Pinpoint the cell where the given text exists, returning its (x, y) midpoint coordinate. 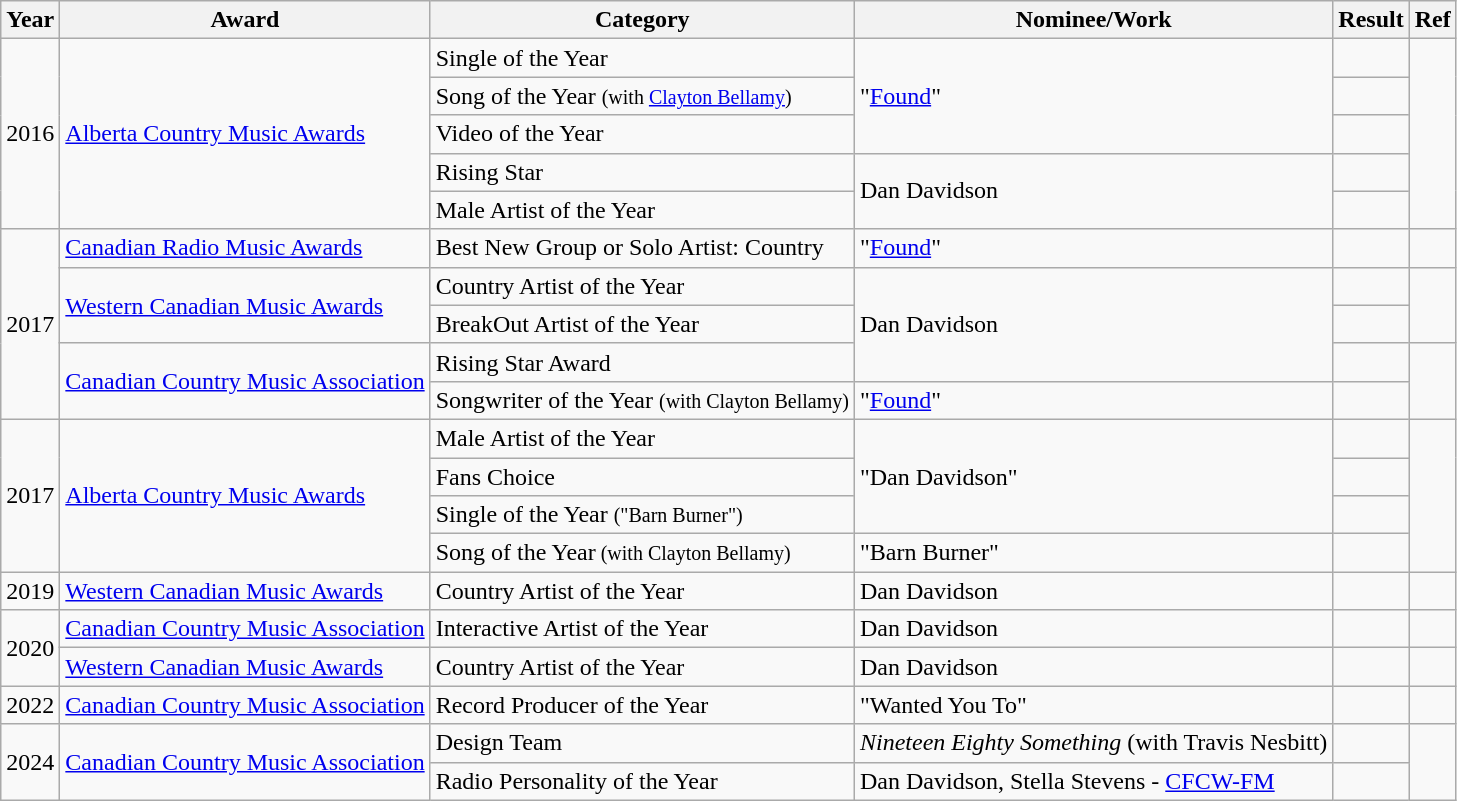
2022 (30, 705)
Dan Davidson, Stella Stevens - CFCW-FM (1093, 781)
Rising Star (642, 172)
Result (1371, 20)
Songwriter of the Year (with Clayton Bellamy) (642, 400)
Category (642, 20)
Record Producer of the Year (642, 705)
Radio Personality of the Year (642, 781)
Ref (1432, 20)
2024 (30, 762)
Rising Star Award (642, 362)
Fans Choice (642, 477)
Single of the Year (642, 58)
Design Team (642, 743)
"Wanted You To" (1093, 705)
BreakOut Artist of the Year (642, 324)
"Dan Davidson" (1093, 476)
Award (245, 20)
2020 (30, 648)
Year (30, 20)
"Barn Burner" (1093, 553)
2016 (30, 134)
Canadian Radio Music Awards (245, 248)
Nineteen Eighty Something (with Travis Nesbitt) (1093, 743)
Video of the Year (642, 134)
Best New Group or Solo Artist: Country (642, 248)
Interactive Artist of the Year (642, 629)
2019 (30, 591)
Single of the Year ("Barn Burner") (642, 515)
Nominee/Work (1093, 20)
